For the text-containing cell, return its midpoint in [x, y] coordinate format. 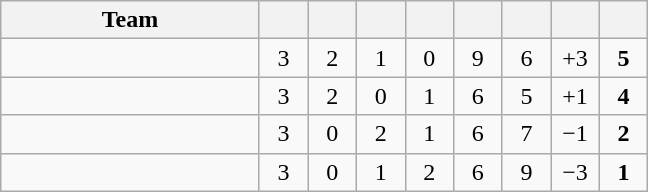
+1 [576, 96]
7 [526, 134]
−1 [576, 134]
−3 [576, 172]
4 [624, 96]
+3 [576, 58]
Team [130, 20]
